From the cell containing the given text, extract its center point as [X, Y] coordinate. 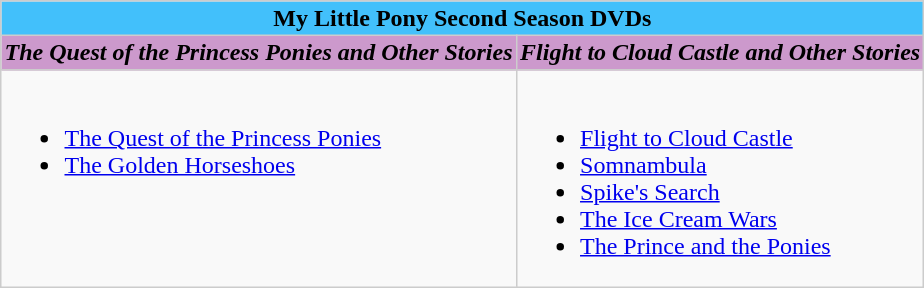
Flight to Cloud CastleSomnambulaSpike's SearchThe Ice Cream WarsThe Prince and the Ponies [720, 179]
My Little Pony Second Season DVDs [462, 18]
The Quest of the Princess PoniesThe Golden Horseshoes [259, 179]
Flight to Cloud Castle and Other Stories [720, 52]
The Quest of the Princess Ponies and Other Stories [259, 52]
